Search for the cell housing the specified text and yield its [X, Y] center coordinate. 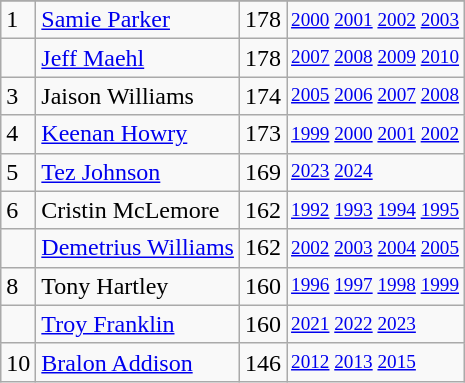
1996 1997 1998 1999 [374, 286]
Jeff Maehl [138, 58]
Bralon Addison [138, 362]
10 [18, 362]
2005 2006 2007 2008 [374, 96]
6 [18, 210]
1 [18, 20]
3 [18, 96]
174 [262, 96]
Tony Hartley [138, 286]
Troy Franklin [138, 324]
Jaison Williams [138, 96]
5 [18, 172]
1992 1993 1994 1995 [374, 210]
Demetrius Williams [138, 248]
2012 2013 2015 [374, 362]
2023 2024 [374, 172]
146 [262, 362]
Samie Parker [138, 20]
1999 2000 2001 2002 [374, 134]
173 [262, 134]
169 [262, 172]
2007 2008 2009 2010 [374, 58]
2000 2001 2002 2003 [374, 20]
Tez Johnson [138, 172]
Cristin McLemore [138, 210]
4 [18, 134]
Keenan Howry [138, 134]
2021 2022 2023 [374, 324]
8 [18, 286]
2002 2003 2004 2005 [374, 248]
